Output the (x, y) coordinate of the center of the cell containing the given text.  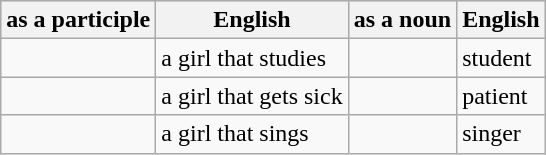
a girl that gets sick (252, 96)
patient (501, 96)
a girl that studies (252, 58)
singer (501, 134)
as a participle (78, 20)
student (501, 58)
a girl that sings (252, 134)
as a noun (402, 20)
